Find where the given text appears and provide that cell's center as (X, Y) coordinate. 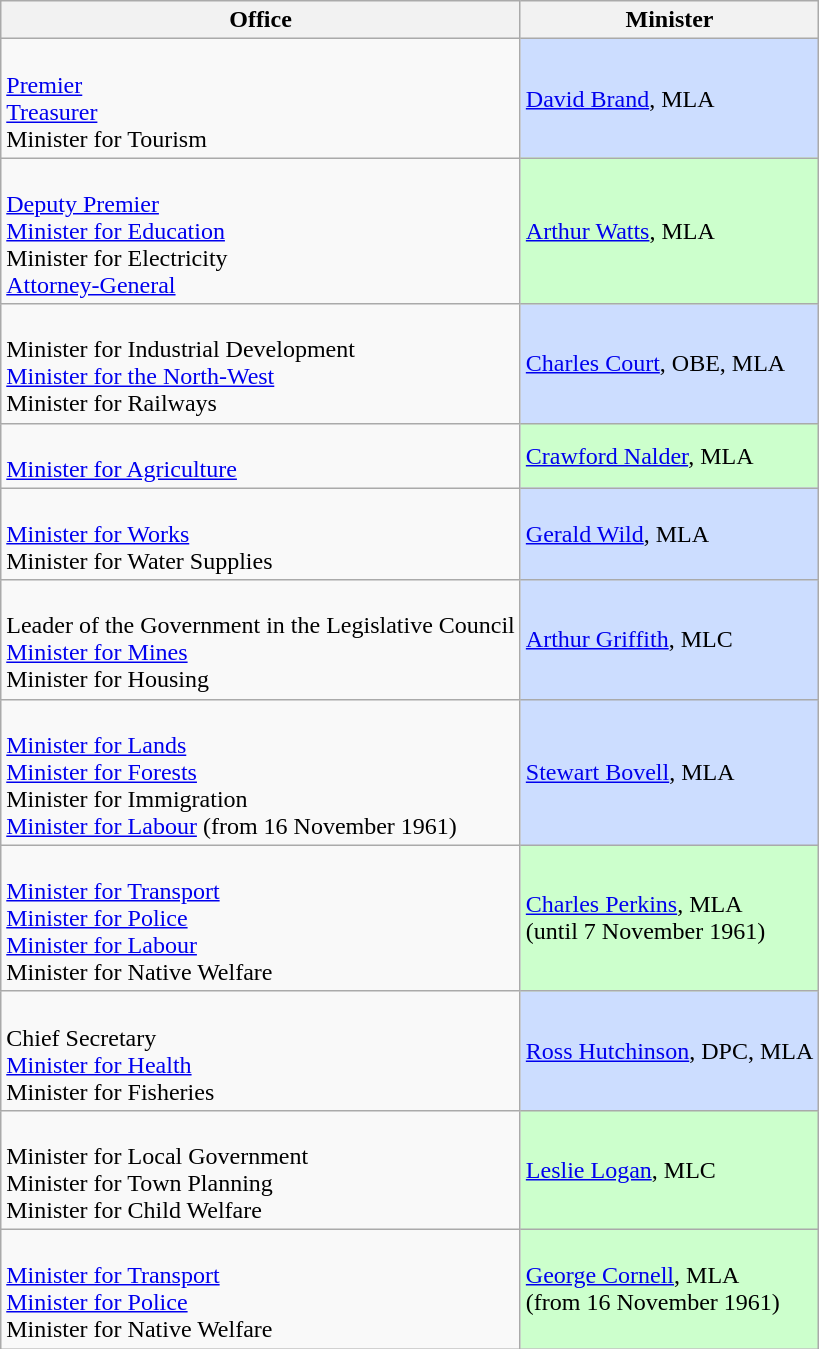
Arthur Griffith, MLC (669, 640)
Chief Secretary Minister for Health Minister for Fisheries (261, 1050)
Premier Treasurer Minister for Tourism (261, 98)
Minister for Transport Minister for Police Minister for Native Welfare (261, 1288)
George Cornell, MLA(from 16 November 1961) (669, 1288)
Minister for Industrial Development Minister for the North-West Minister for Railways (261, 364)
Minister for Agriculture (261, 456)
Charles Perkins, MLA(until 7 November 1961) (669, 918)
Arthur Watts, MLA (669, 231)
Minister for Works Minister for Water Supplies (261, 534)
Leader of the Government in the Legislative Council Minister for Mines Minister for Housing (261, 640)
Office (261, 20)
Leslie Logan, MLC (669, 1170)
Stewart Bovell, MLA (669, 772)
Minister for Lands Minister for Forests Minister for Immigration Minister for Labour (from 16 November 1961) (261, 772)
Charles Court, OBE, MLA (669, 364)
Crawford Nalder, MLA (669, 456)
Minister for Transport Minister for Police Minister for Labour Minister for Native Welfare (261, 918)
Minister for Local Government Minister for Town Planning Minister for Child Welfare (261, 1170)
Gerald Wild, MLA (669, 534)
Ross Hutchinson, DPC, MLA (669, 1050)
Minister (669, 20)
Deputy Premier Minister for Education Minister for Electricity Attorney-General (261, 231)
David Brand, MLA (669, 98)
